Output the (x, y) coordinate of the center of the cell containing the given text.  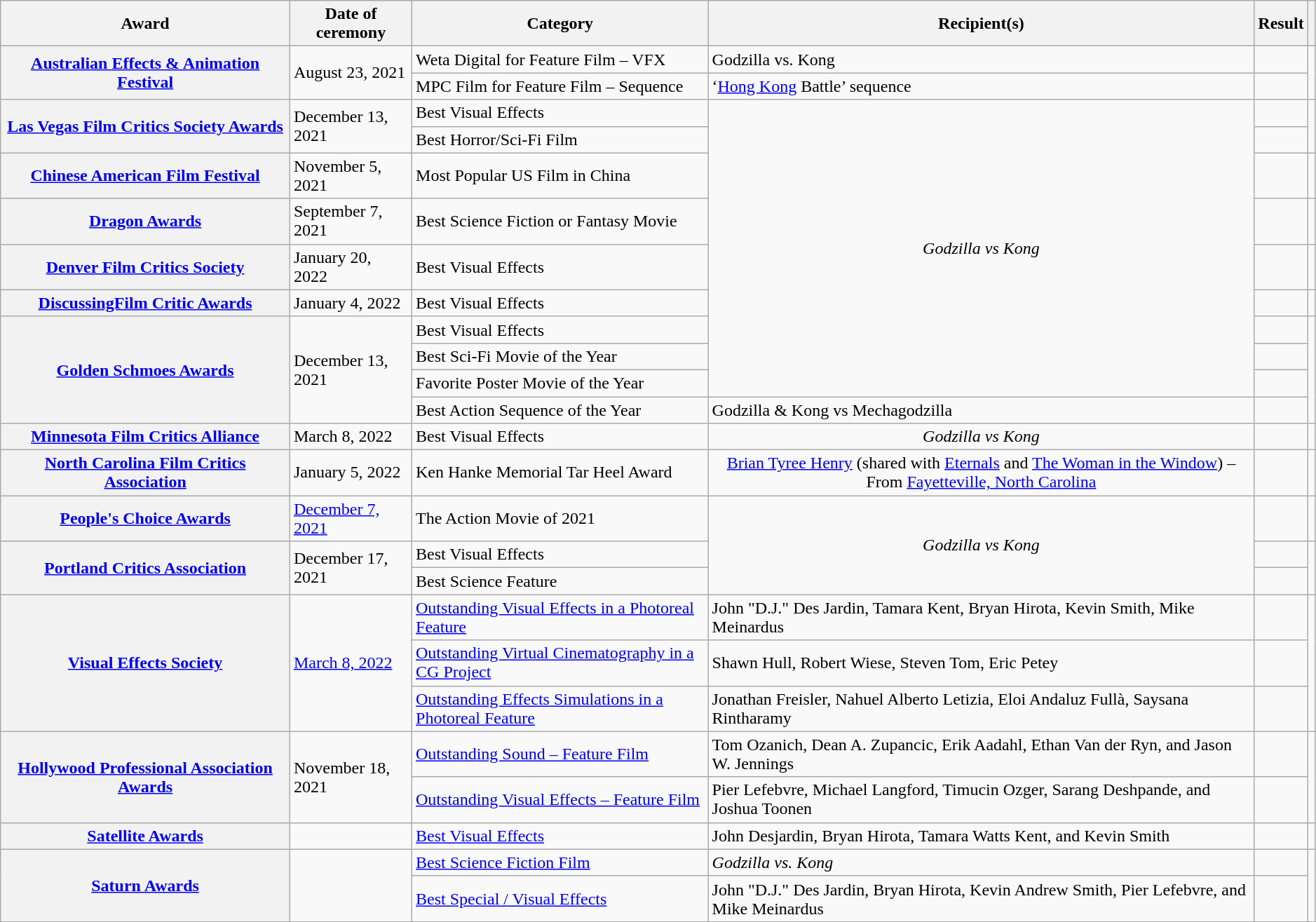
Best Horror/Sci-Fi Film (561, 140)
August 23, 2021 (351, 73)
Portland Critics Association (146, 568)
January 20, 2022 (351, 266)
Outstanding Visual Effects – Feature Film (561, 799)
North Carolina Film Critics Association (146, 473)
Outstanding Virtual Cinematography in a CG Project (561, 663)
Satellite Awards (146, 836)
Dragon Awards (146, 222)
Weta Digital for Feature Film – VFX (561, 60)
Date of ceremony (351, 24)
November 18, 2021 (351, 777)
Godzilla & Kong vs Mechagodzilla (982, 410)
January 4, 2022 (351, 303)
DiscussingFilm Critic Awards (146, 303)
John Desjardin, Bryan Hirota, Tamara Watts Kent, and Kevin Smith (982, 836)
Chinese American Film Festival (146, 175)
December 17, 2021 (351, 568)
Award (146, 24)
John "D.J." Des Jardin, Bryan Hirota, Kevin Andrew Smith, Pier Lefebvre, and Mike Meinardus (982, 899)
Recipient(s) (982, 24)
Jonathan Freisler, Nahuel Alberto Letizia, Eloi Andaluz Fullà, Saysana Rintharamy (982, 708)
Outstanding Sound – Feature Film (561, 754)
Best Special / Visual Effects (561, 899)
Visual Effects Society (146, 663)
People's Choice Awards (146, 519)
Las Vegas Film Critics Society Awards (146, 126)
Best Science Fiction or Fantasy Movie (561, 222)
Brian Tyree Henry (shared with Eternals and The Woman in the Window) – From Fayetteville, North Carolina (982, 473)
Tom Ozanich, Dean A. Zupancic, Erik Aadahl, Ethan Van der Ryn, and Jason W. Jennings (982, 754)
Best Action Sequence of the Year (561, 410)
Best Sci-Fi Movie of the Year (561, 356)
Best Science Feature (561, 581)
Best Science Fiction Film (561, 862)
Ken Hanke Memorial Tar Heel Award (561, 473)
Pier Lefebvre, Michael Langford, Timucin Ozger, Sarang Deshpande, and Joshua Toonen (982, 799)
Outstanding Visual Effects in a Photoreal Feature (561, 617)
Australian Effects & Animation Festival (146, 73)
Minnesota Film Critics Alliance (146, 437)
Denver Film Critics Society (146, 266)
December 7, 2021 (351, 519)
Most Popular US Film in China (561, 175)
September 7, 2021 (351, 222)
The Action Movie of 2021 (561, 519)
January 5, 2022 (351, 473)
Shawn Hull, Robert Wiese, Steven Tom, Eric Petey (982, 663)
Favorite Poster Movie of the Year (561, 383)
Hollywood Professional Association Awards (146, 777)
MPC Film for Feature Film – Sequence (561, 86)
Saturn Awards (146, 885)
Result (1281, 24)
Category (561, 24)
November 5, 2021 (351, 175)
‘Hong Kong Battle’ sequence (982, 86)
Golden Schmoes Awards (146, 370)
John "D.J." Des Jardin, Tamara Kent, Bryan Hirota, Kevin Smith, Mike Meinardus (982, 617)
Outstanding Effects Simulations in a Photoreal Feature (561, 708)
